For the text-containing cell, return its midpoint in (X, Y) coordinate format. 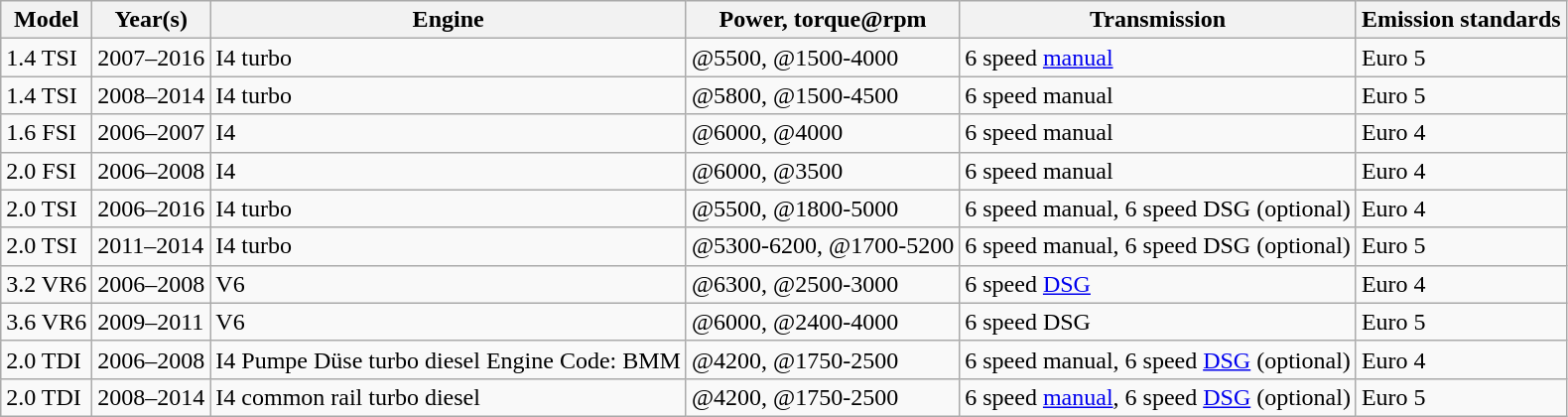
@6000, @3500 (822, 171)
3.2 VR6 (47, 284)
1.6 FSI (47, 133)
@5500, @1500-4000 (822, 58)
@5800, @1500-4500 (822, 95)
Year(s) (151, 20)
2006–2007 (151, 133)
3.6 VR6 (47, 322)
I4 Pumpe Düse turbo diesel Engine Code: BMM (449, 359)
2006–2016 (151, 208)
I4 common rail turbo diesel (449, 397)
@5500, @1800-5000 (822, 208)
2009–2011 (151, 322)
@6300, @2500-3000 (822, 284)
2007–2016 (151, 58)
@6000, @2400-4000 (822, 322)
Power, torque@rpm (822, 20)
Engine (449, 20)
2.0 FSI (47, 171)
Emission standards (1461, 20)
2011–2014 (151, 246)
@6000, @4000 (822, 133)
Model (47, 20)
Transmission (1158, 20)
@5300-6200, @1700-5200 (822, 246)
